Return [x, y] of the center of cell containing provided text 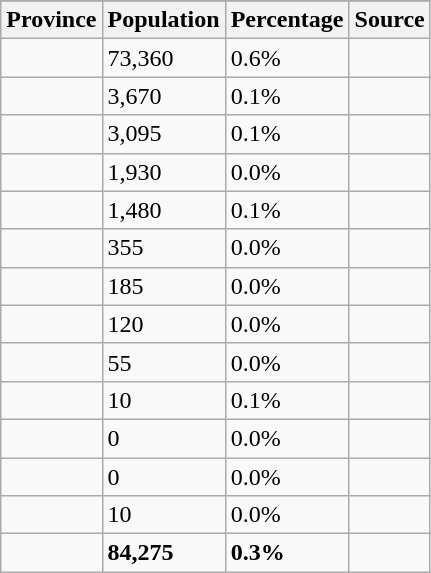
3,670 [164, 96]
0.6% [287, 58]
1,930 [164, 172]
Percentage [287, 20]
84,275 [164, 553]
3,095 [164, 134]
1,480 [164, 210]
355 [164, 248]
Population [164, 20]
55 [164, 362]
120 [164, 324]
Province [52, 20]
0.3% [287, 553]
185 [164, 286]
Source [390, 20]
73,360 [164, 58]
